Provide the (x, y) coordinate of the cell's center where the given text is located.  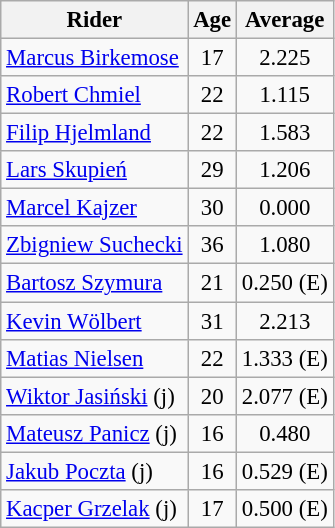
0.500 (E) (284, 509)
0.480 (284, 433)
31 (212, 321)
Rider (94, 20)
21 (212, 283)
1.333 (E) (284, 358)
20 (212, 396)
Marcus Birkemose (94, 58)
Mateusz Panicz (j) (94, 433)
0.529 (E) (284, 471)
Matias Nielsen (94, 358)
Kacper Grzelak (j) (94, 509)
2.225 (284, 58)
30 (212, 208)
Bartosz Szymura (94, 283)
0.000 (284, 208)
Robert Chmiel (94, 95)
Kevin Wölbert (94, 321)
Age (212, 20)
Lars Skupień (94, 170)
29 (212, 170)
Average (284, 20)
Filip Hjelmland (94, 133)
1.115 (284, 95)
Marcel Kajzer (94, 208)
1.206 (284, 170)
2.077 (E) (284, 396)
1.080 (284, 245)
Zbigniew Suchecki (94, 245)
2.213 (284, 321)
0.250 (E) (284, 283)
Wiktor Jasiński (j) (94, 396)
36 (212, 245)
Jakub Poczta (j) (94, 471)
1.583 (284, 133)
